For the text-containing cell, return its midpoint in (x, y) coordinate format. 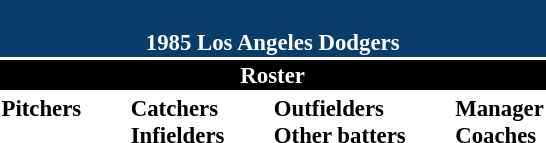
Roster (272, 75)
1985 Los Angeles Dodgers (272, 28)
